Output the (X, Y) coordinate of the center of the cell containing the given text.  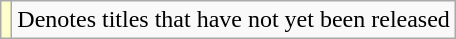
Denotes titles that have not yet been released (234, 20)
